Provide the [X, Y] coordinate of the cell's center where the given text is located.  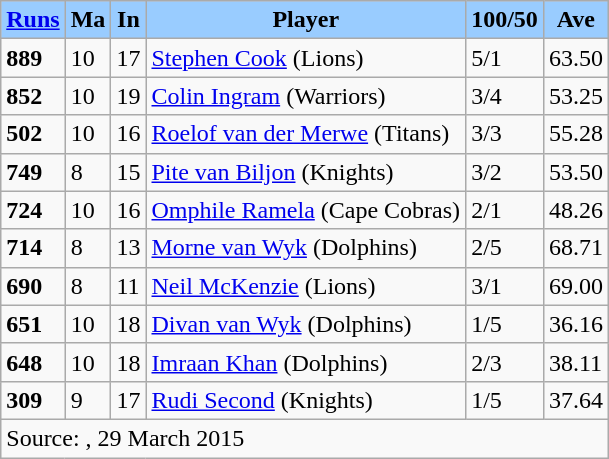
309 [33, 400]
2/1 [505, 210]
15 [128, 172]
19 [128, 96]
5/1 [505, 58]
38.11 [576, 362]
100/50 [505, 20]
68.71 [576, 248]
3/1 [505, 286]
724 [33, 210]
648 [33, 362]
48.26 [576, 210]
Ma [88, 20]
69.00 [576, 286]
Player [306, 20]
714 [33, 248]
36.16 [576, 324]
11 [128, 286]
749 [33, 172]
Pite van Biljon (Knights) [306, 172]
Source: , 29 March 2015 [305, 438]
3/3 [505, 134]
Ave [576, 20]
2/3 [505, 362]
Neil McKenzie (Lions) [306, 286]
55.28 [576, 134]
3/2 [505, 172]
Divan van Wyk (Dolphins) [306, 324]
3/4 [505, 96]
690 [33, 286]
2/5 [505, 248]
53.25 [576, 96]
Imraan Khan (Dolphins) [306, 362]
Colin Ingram (Warriors) [306, 96]
Morne van Wyk (Dolphins) [306, 248]
63.50 [576, 58]
37.64 [576, 400]
502 [33, 134]
Runs [33, 20]
651 [33, 324]
53.50 [576, 172]
889 [33, 58]
Rudi Second (Knights) [306, 400]
13 [128, 248]
Roelof van der Merwe (Titans) [306, 134]
9 [88, 400]
852 [33, 96]
Stephen Cook (Lions) [306, 58]
Omphile Ramela (Cape Cobras) [306, 210]
In [128, 20]
